Extract the (X, Y) coordinate from the center of the cell holding the provided text.  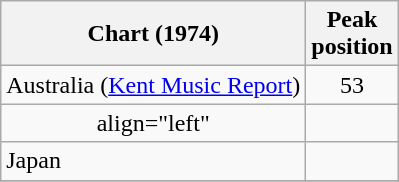
Peakposition (352, 34)
Australia (Kent Music Report) (154, 85)
align="left" (154, 123)
Japan (154, 161)
Chart (1974) (154, 34)
53 (352, 85)
